Identify which cell holds the provided text, then report its (x, y) central coordinate. 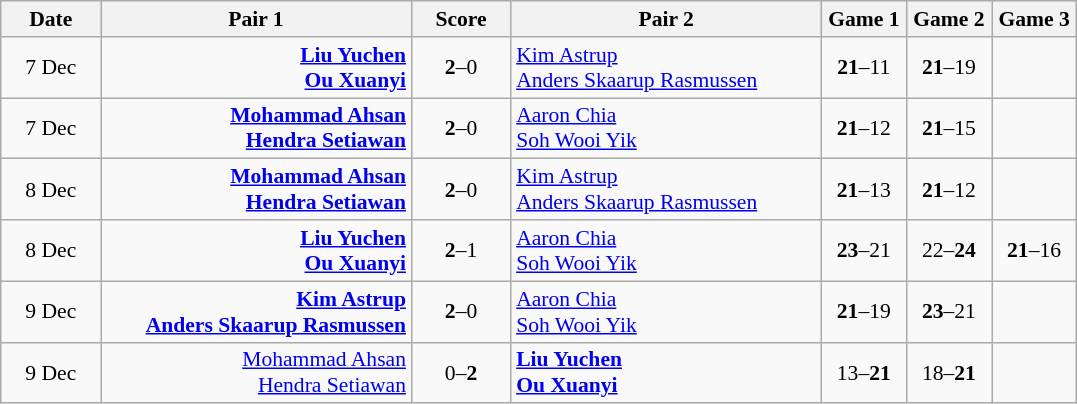
21–15 (948, 128)
21–13 (864, 190)
13–21 (864, 372)
0–2 (461, 372)
Game 2 (948, 19)
Pair 1 (256, 19)
22–24 (948, 250)
21–16 (1034, 250)
2–1 (461, 250)
Date (51, 19)
Game 3 (1034, 19)
Pair 2 (666, 19)
18–21 (948, 372)
Game 1 (864, 19)
21–11 (864, 68)
Score (461, 19)
